Locate the cell with the specified text and output its [x, y] center coordinate. 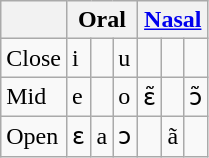
ɛ [78, 136]
ã [173, 136]
Mid [34, 97]
ɔ̃ [196, 97]
ɔ [126, 136]
Oral [102, 20]
Open [34, 136]
Nasal [172, 20]
ɛ̃ [150, 97]
Close [34, 58]
o [126, 97]
e [78, 97]
a [102, 136]
u [126, 58]
i [78, 58]
